For the text-containing cell, return its midpoint in (x, y) coordinate format. 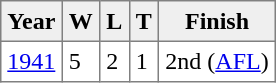
5 (81, 61)
1 (144, 61)
2 (115, 61)
1941 (32, 61)
W (81, 21)
Finish (218, 21)
L (115, 21)
T (144, 21)
Year (32, 21)
2nd (AFL) (218, 61)
